Return the (X, Y) coordinate for the center point of the cell that contains the specified text.  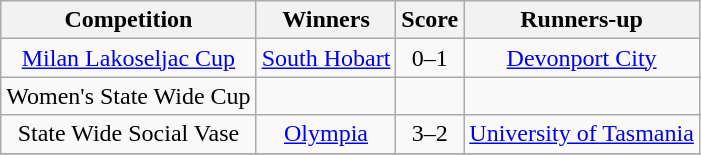
Winners (326, 20)
0–1 (430, 58)
University of Tasmania (582, 134)
State Wide Social Vase (128, 134)
Milan Lakoseljac Cup (128, 58)
3–2 (430, 134)
Runners-up (582, 20)
Women's State Wide Cup (128, 96)
Devonport City (582, 58)
Competition (128, 20)
South Hobart (326, 58)
Score (430, 20)
Olympia (326, 134)
